Identify which cell holds the provided text, then report its [X, Y] central coordinate. 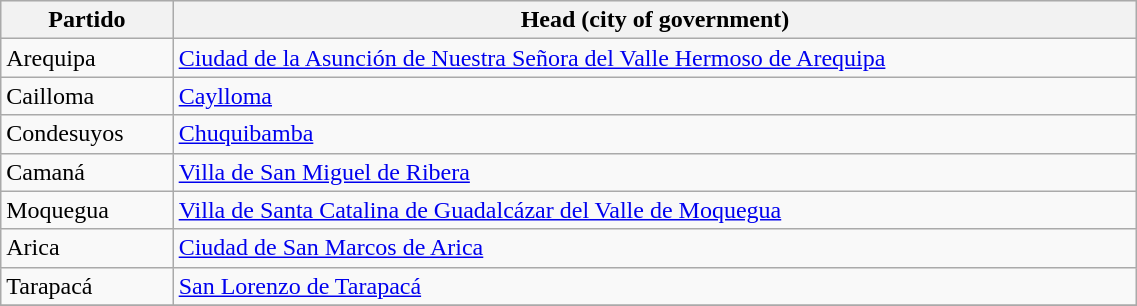
Ciudad de la Asunción de Nuestra Señora del Valle Hermoso de Arequipa [655, 58]
Villa de San Miguel de Ribera [655, 172]
Arequipa [87, 58]
Villa de Santa Catalina de Guadalcázar del Valle de Moquegua [655, 210]
Partido [87, 20]
Camaná [87, 172]
Tarapacá [87, 286]
Chuquibamba [655, 134]
Caylloma [655, 96]
Moquegua [87, 210]
Ciudad de San Marcos de Arica [655, 248]
Head (city of government) [655, 20]
Condesuyos [87, 134]
San Lorenzo de Tarapacá [655, 286]
Arica [87, 248]
Cailloma [87, 96]
